Return the (X, Y) coordinate for the center point of the cell that contains the specified text.  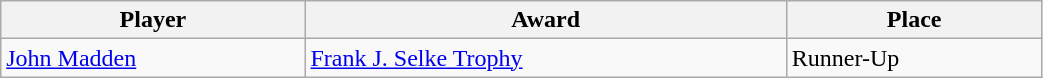
John Madden (153, 58)
Place (914, 20)
Frank J. Selke Trophy (546, 58)
Player (153, 20)
Runner-Up (914, 58)
Award (546, 20)
